Scan for the cell matching the given text and deliver its [X, Y] coordinate at center. 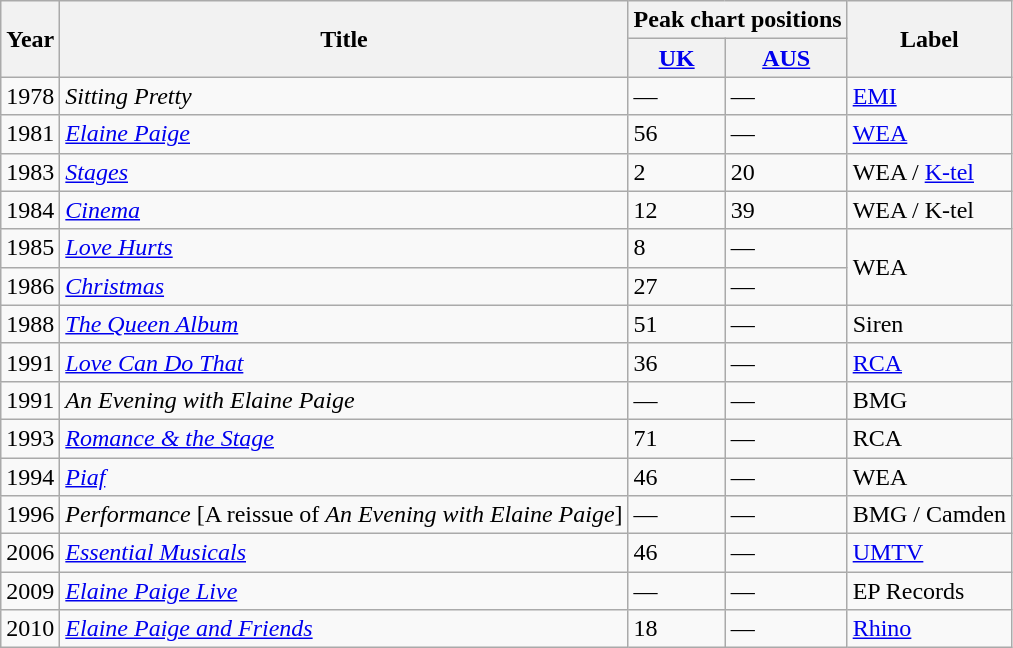
Stages [344, 172]
Title [344, 39]
Cinema [344, 210]
2010 [30, 629]
Elaine Paige [344, 134]
2009 [30, 591]
2 [676, 172]
EMI [929, 96]
1983 [30, 172]
An Evening with Elaine Paige [344, 400]
Elaine Paige Live [344, 591]
8 [676, 248]
Romance & the Stage [344, 438]
1993 [30, 438]
1981 [30, 134]
36 [676, 362]
Love Hurts [344, 248]
Love Can Do That [344, 362]
1988 [30, 324]
Year [30, 39]
1994 [30, 477]
71 [676, 438]
20 [786, 172]
1978 [30, 96]
1986 [30, 286]
1984 [30, 210]
Rhino [929, 629]
Label [929, 39]
2006 [30, 553]
EP Records [929, 591]
1985 [30, 248]
AUS [786, 58]
51 [676, 324]
UMTV [929, 553]
1996 [30, 515]
Siren [929, 324]
18 [676, 629]
BMG / Camden [929, 515]
Peak chart positions [738, 20]
12 [676, 210]
Performance [A reissue of An Evening with Elaine Paige] [344, 515]
Essential Musicals [344, 553]
BMG [929, 400]
Sitting Pretty [344, 96]
Piaf [344, 477]
Elaine Paige and Friends [344, 629]
56 [676, 134]
27 [676, 286]
UK [676, 58]
39 [786, 210]
Christmas [344, 286]
The Queen Album [344, 324]
